Return (X, Y) of the center of cell containing provided text 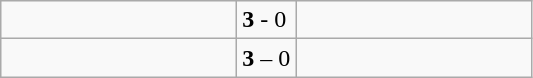
3 - 0 (266, 20)
3 – 0 (266, 58)
